Return the [X, Y] coordinate for the center point of the cell that contains the specified text.  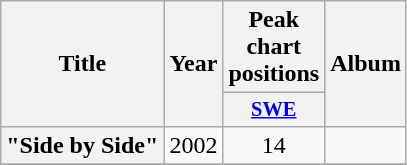
14 [274, 145]
2002 [194, 145]
Year [194, 64]
"Side by Side" [82, 145]
Peak chart positions [274, 47]
Album [366, 64]
SWE [274, 110]
Title [82, 64]
